For the text-containing cell, return its midpoint in (X, Y) coordinate format. 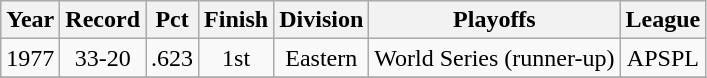
Record (103, 20)
1st (236, 58)
Eastern (322, 58)
Year (30, 20)
Playoffs (494, 20)
APSPL (663, 58)
World Series (runner-up) (494, 58)
1977 (30, 58)
League (663, 20)
Pct (172, 20)
Finish (236, 20)
.623 (172, 58)
33-20 (103, 58)
Division (322, 20)
